Extract the [X, Y] coordinate from the center of the cell holding the provided text.  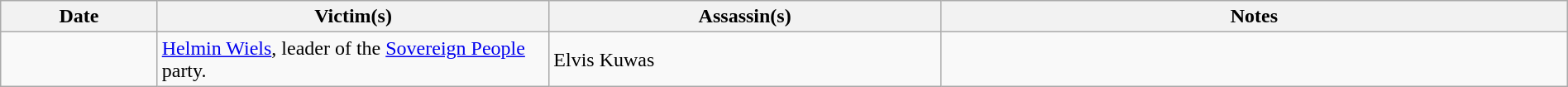
Elvis Kuwas [745, 60]
Victim(s) [353, 17]
Helmin Wiels, leader of the Sovereign People party. [353, 60]
Assassin(s) [745, 17]
Notes [1254, 17]
Date [79, 17]
